Identify which cell holds the provided text, then report its [X, Y] central coordinate. 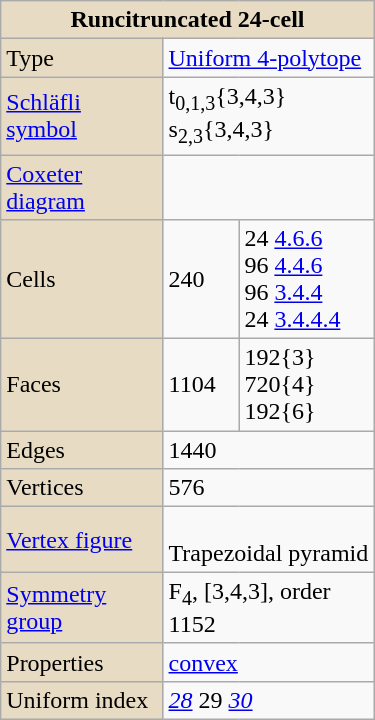
1104 [201, 385]
Type [82, 58]
240 [201, 280]
t0,1,3{3,4,3}s2,3{3,4,3} [268, 116]
Cells [82, 280]
Schläfli symbol [82, 116]
1440 [268, 450]
192{3}720{4}192{6} [306, 385]
24 4.6.6 96 4.4.6 96 3.4.4 24 3.4.4.4 [306, 280]
Uniform 4-polytope [268, 58]
28 29 30 [268, 700]
Faces [82, 385]
Coxeter diagram [82, 186]
Symmetry group [82, 608]
convex [268, 662]
Vertices [82, 488]
Runcitruncated 24-cell [188, 20]
576 [268, 488]
Uniform index [82, 700]
Vertex figure [82, 540]
Edges [82, 450]
Trapezoidal pyramid [268, 540]
F4, [3,4,3], order 1152 [268, 608]
Properties [82, 662]
